Determine the [X, Y] coordinate at the center of the cell enclosing the given text.  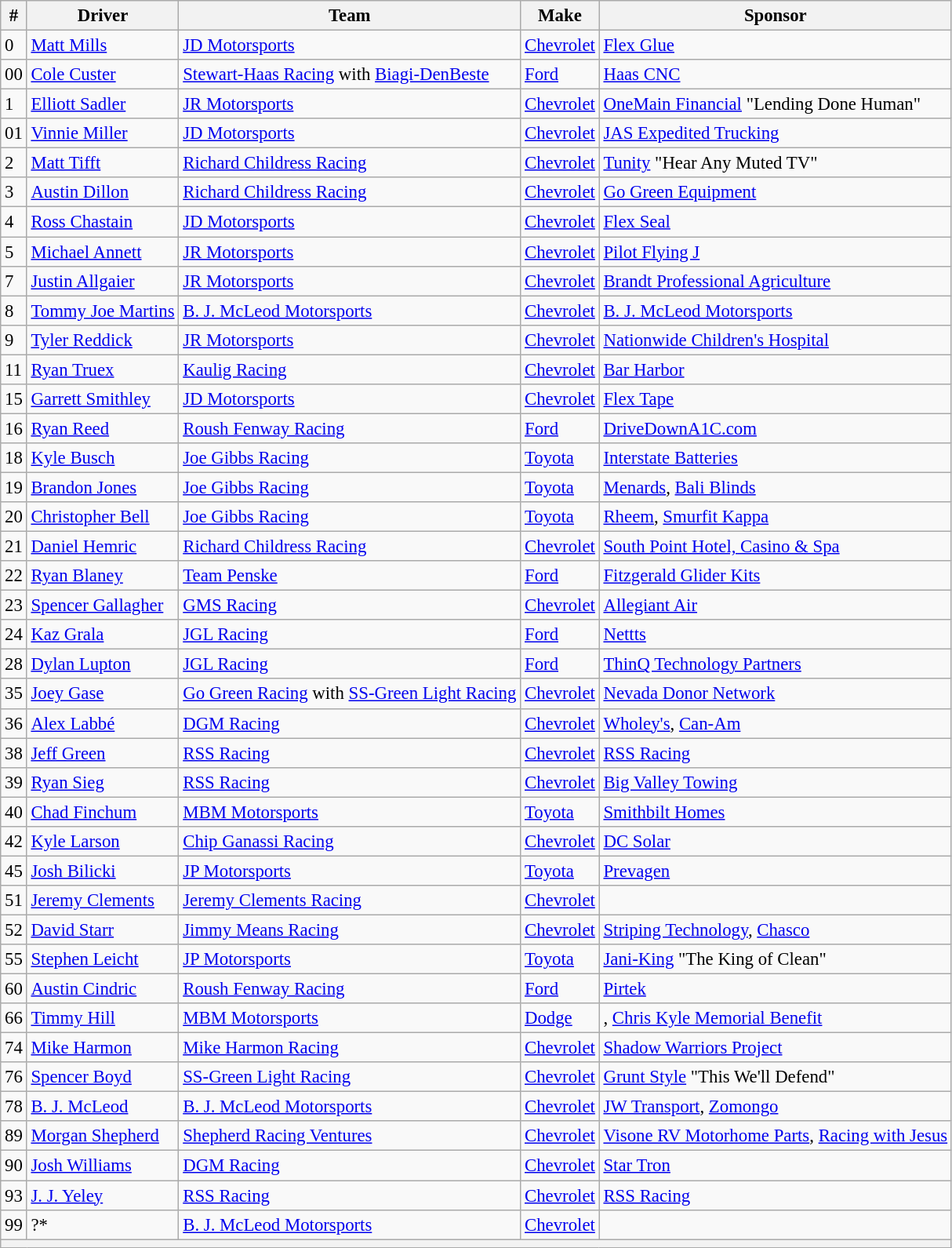
Chad Finchum [103, 812]
Spencer Gallagher [103, 606]
7 [14, 281]
19 [14, 487]
Team [350, 16]
Chip Ganassi Racing [350, 842]
66 [14, 1018]
Matt Mills [103, 45]
Stewart-Haas Racing with Biagi-DenBeste [350, 75]
Michael Annett [103, 252]
16 [14, 428]
93 [14, 1195]
J. J. Yeley [103, 1195]
B. J. McLeod [103, 1107]
Timmy Hill [103, 1018]
Matt Tifft [103, 163]
74 [14, 1048]
Joey Gase [103, 694]
Austin Cindric [103, 989]
Go Green Racing with SS-Green Light Racing [350, 694]
David Starr [103, 930]
Allegiant Air [775, 606]
51 [14, 901]
45 [14, 871]
Tyler Reddick [103, 340]
Grunt Style "This We'll Defend" [775, 1077]
24 [14, 635]
Tunity "Hear Any Muted TV" [775, 163]
11 [14, 369]
Josh Bilicki [103, 871]
Interstate Batteries [775, 458]
55 [14, 959]
40 [14, 812]
Visone RV Motorhome Parts, Racing with Jesus [775, 1137]
99 [14, 1224]
Flex Glue [775, 45]
18 [14, 458]
Kyle Larson [103, 842]
Team Penske [350, 576]
Christopher Bell [103, 517]
Go Green Equipment [775, 192]
35 [14, 694]
Shepherd Racing Ventures [350, 1137]
Elliott Sadler [103, 104]
42 [14, 842]
Make [560, 16]
Rheem, Smurfit Kappa [775, 517]
Smithbilt Homes [775, 812]
JAS Expedited Trucking [775, 133]
00 [14, 75]
0 [14, 45]
Justin Allgaier [103, 281]
Dodge [560, 1018]
Jeremy Clements [103, 901]
Nettts [775, 635]
, Chris Kyle Memorial Benefit [775, 1018]
Ross Chastain [103, 222]
Sponsor [775, 16]
Shadow Warriors Project [775, 1048]
90 [14, 1166]
2 [14, 163]
9 [14, 340]
22 [14, 576]
JW Transport, Zomongo [775, 1107]
Spencer Boyd [103, 1077]
Ryan Reed [103, 428]
Haas CNC [775, 75]
76 [14, 1077]
Mike Harmon [103, 1048]
Alex Labbé [103, 723]
Garrett Smithley [103, 399]
Flex Tape [775, 399]
OneMain Financial "Lending Done Human" [775, 104]
ThinQ Technology Partners [775, 664]
60 [14, 989]
Josh Williams [103, 1166]
15 [14, 399]
28 [14, 664]
Ryan Truex [103, 369]
8 [14, 311]
21 [14, 547]
SS-Green Light Racing [350, 1077]
Stephen Leicht [103, 959]
Wholey's, Can-Am [775, 723]
GMS Racing [350, 606]
Menards, Bali Blinds [775, 487]
Striping Technology, Chasco [775, 930]
01 [14, 133]
Nationwide Children's Hospital [775, 340]
# [14, 16]
DC Solar [775, 842]
Flex Seal [775, 222]
3 [14, 192]
38 [14, 753]
89 [14, 1137]
20 [14, 517]
Big Valley Towing [775, 782]
Ryan Blaney [103, 576]
5 [14, 252]
36 [14, 723]
4 [14, 222]
Nevada Donor Network [775, 694]
?* [103, 1224]
Brandt Professional Agriculture [775, 281]
Tommy Joe Martins [103, 311]
Star Tron [775, 1166]
Prevagen [775, 871]
Dylan Lupton [103, 664]
Jeremy Clements Racing [350, 901]
Cole Custer [103, 75]
Bar Harbor [775, 369]
Ryan Sieg [103, 782]
78 [14, 1107]
Brandon Jones [103, 487]
Pirtek [775, 989]
South Point Hotel, Casino & Spa [775, 547]
DriveDownA1C.com [775, 428]
Austin Dillon [103, 192]
39 [14, 782]
Morgan Shepherd [103, 1137]
Kyle Busch [103, 458]
Pilot Flying J [775, 252]
Driver [103, 16]
Daniel Hemric [103, 547]
Kaz Grala [103, 635]
Kaulig Racing [350, 369]
Jani-King "The King of Clean" [775, 959]
Vinnie Miller [103, 133]
Jeff Green [103, 753]
1 [14, 104]
23 [14, 606]
Fitzgerald Glider Kits [775, 576]
Jimmy Means Racing [350, 930]
Mike Harmon Racing [350, 1048]
52 [14, 930]
